For the text-containing cell, return its midpoint in [x, y] coordinate format. 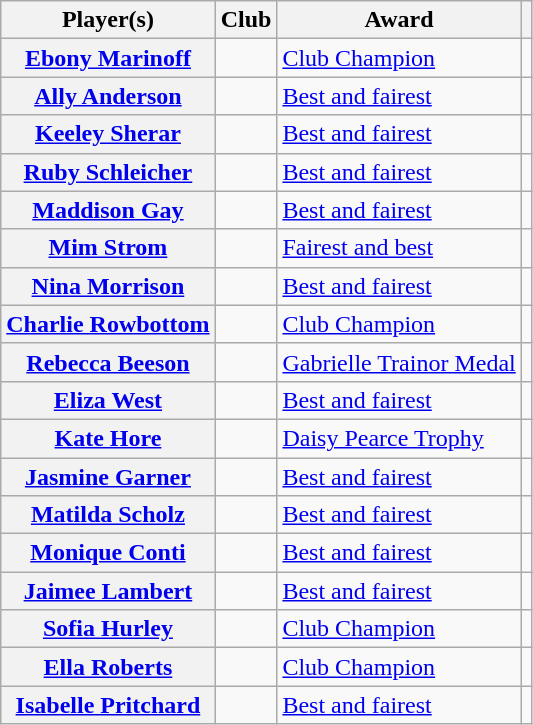
Rebecca Beeson [108, 362]
Charlie Rowbottom [108, 324]
Club [246, 20]
Daisy Pearce Trophy [399, 438]
Maddison Gay [108, 210]
Ruby Schleicher [108, 172]
Kate Hore [108, 438]
Matilda Scholz [108, 515]
Monique Conti [108, 553]
Eliza West [108, 400]
Jasmine Garner [108, 477]
Sofia Hurley [108, 629]
Ally Anderson [108, 96]
Jaimee Lambert [108, 591]
Ebony Marinoff [108, 58]
Keeley Sherar [108, 134]
Mim Strom [108, 248]
Fairest and best [399, 248]
Ella Roberts [108, 667]
Gabrielle Trainor Medal [399, 362]
Isabelle Pritchard [108, 705]
Nina Morrison [108, 286]
Player(s) [108, 20]
Award [399, 20]
